Output the (X, Y) coordinate of the center of the cell containing the given text.  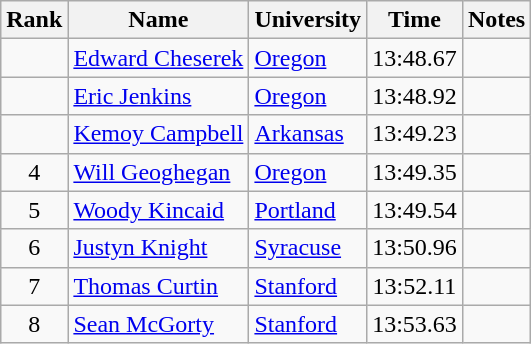
Portland (308, 210)
Time (415, 20)
Kemoy Campbell (158, 134)
Rank (34, 20)
6 (34, 248)
Eric Jenkins (158, 96)
13:53.63 (415, 324)
Thomas Curtin (158, 286)
Notes (496, 20)
13:52.11 (415, 286)
7 (34, 286)
5 (34, 210)
13:48.92 (415, 96)
Woody Kincaid (158, 210)
Edward Cheserek (158, 58)
13:49.23 (415, 134)
8 (34, 324)
4 (34, 172)
13:50.96 (415, 248)
13:48.67 (415, 58)
Arkansas (308, 134)
Will Geoghegan (158, 172)
Name (158, 20)
13:49.35 (415, 172)
Sean McGorty (158, 324)
13:49.54 (415, 210)
University (308, 20)
Syracuse (308, 248)
Justyn Knight (158, 248)
